Find where the given text appears and provide that cell's center as [X, Y] coordinate. 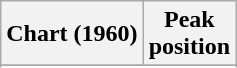
Chart (1960) [72, 34]
Peakposition [189, 34]
